For the text-containing cell, return its midpoint in [X, Y] coordinate format. 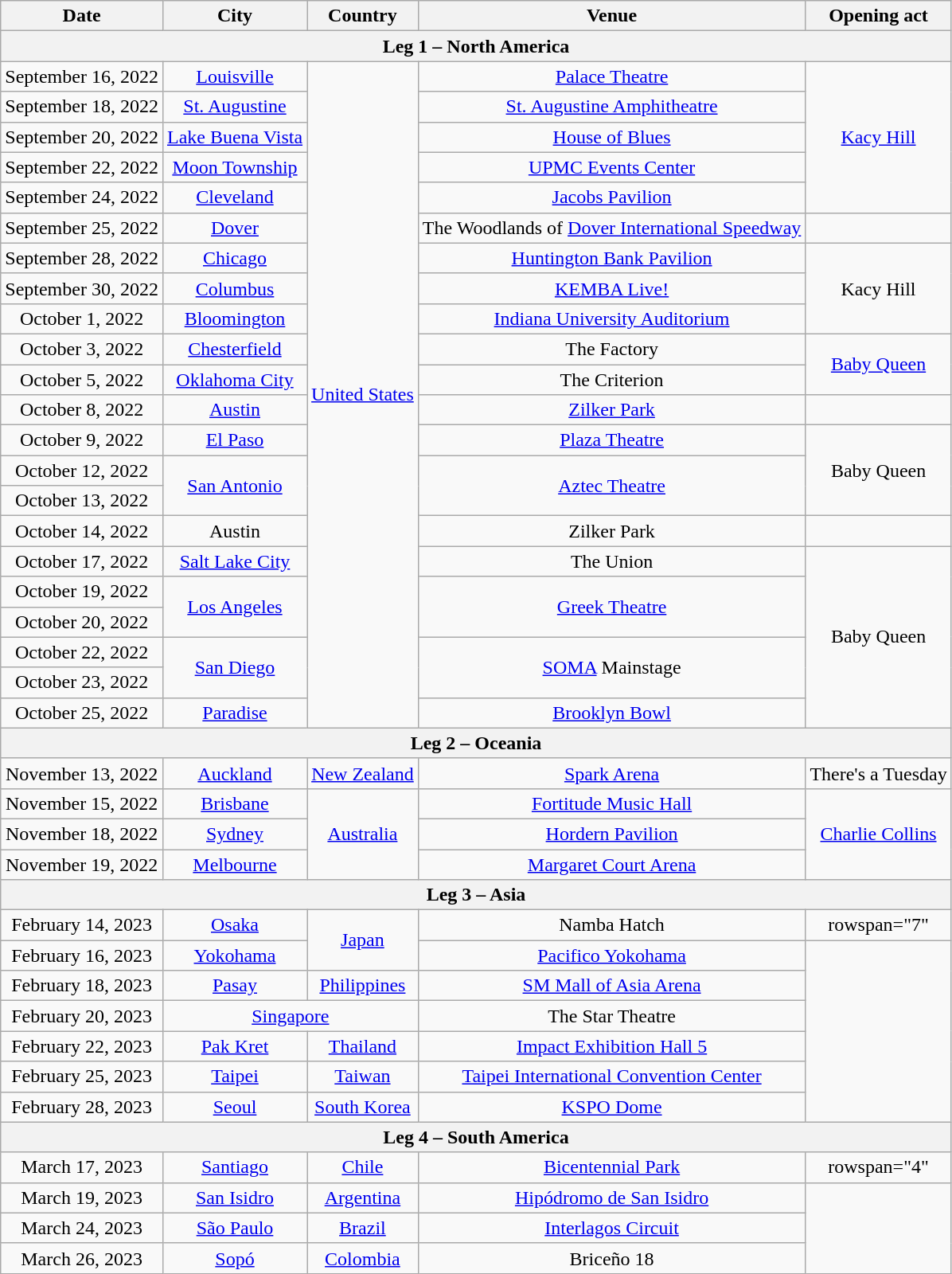
Bicentennial Park [611, 1167]
Opening act [879, 16]
United States [363, 395]
Sydney [234, 834]
Sopó [234, 1258]
Hipódromo de San Isidro [611, 1198]
Cleveland [234, 197]
October 25, 2022 [82, 713]
February 28, 2023 [82, 1107]
Charlie Collins [879, 834]
Spark Arena [611, 773]
SM Mall of Asia Arena [611, 986]
March 19, 2023 [82, 1198]
KEMBA Live! [611, 288]
October 19, 2022 [82, 592]
House of Blues [611, 137]
Columbus [234, 288]
Los Angeles [234, 607]
September 18, 2022 [82, 107]
Greek Theatre [611, 607]
September 22, 2022 [82, 167]
October 3, 2022 [82, 349]
Thailand [363, 1046]
The Criterion [611, 380]
Chile [363, 1167]
March 24, 2023 [82, 1228]
Venue [611, 16]
February 14, 2023 [82, 925]
November 13, 2022 [82, 773]
Osaka [234, 925]
Colombia [363, 1258]
February 25, 2023 [82, 1077]
Australia [363, 834]
Lake Buena Vista [234, 137]
Brazil [363, 1228]
New Zealand [363, 773]
Taiwan [363, 1077]
KSPO Dome [611, 1107]
The Star Theatre [611, 1016]
October 13, 2022 [82, 501]
Louisville [234, 76]
Leg 3 – Asia [476, 895]
October 12, 2022 [82, 471]
February 16, 2023 [82, 955]
Indiana University Auditorium [611, 318]
The Union [611, 561]
Argentina [363, 1198]
September 25, 2022 [82, 228]
October 17, 2022 [82, 561]
October 23, 2022 [82, 682]
February 20, 2023 [82, 1016]
Brisbane [234, 803]
Taipei International Convention Center [611, 1077]
Plaza Theatre [611, 440]
October 14, 2022 [82, 531]
UPMC Events Center [611, 167]
rowspan="7" [879, 925]
The Woodlands of Dover International Speedway [611, 228]
Yokohama [234, 955]
Chicago [234, 258]
San Antonio [234, 486]
October 1, 2022 [82, 318]
November 18, 2022 [82, 834]
Auckland [234, 773]
Palace Theatre [611, 76]
October 9, 2022 [82, 440]
Brooklyn Bowl [611, 713]
Huntington Bank Pavilion [611, 258]
City [234, 16]
Taipei [234, 1077]
Dover [234, 228]
Leg 1 – North America [476, 46]
September 28, 2022 [82, 258]
Briceño 18 [611, 1258]
Santiago [234, 1167]
October 8, 2022 [82, 410]
Pacifico Yokohama [611, 955]
Jacobs Pavilion [611, 197]
Impact Exhibition Hall 5 [611, 1046]
San Isidro [234, 1198]
Melbourne [234, 864]
Salt Lake City [234, 561]
September 16, 2022 [82, 76]
Leg 4 – South America [476, 1137]
Moon Township [234, 167]
September 20, 2022 [82, 137]
Fortitude Music Hall [611, 803]
November 19, 2022 [82, 864]
Namba Hatch [611, 925]
São Paulo [234, 1228]
South Korea [363, 1107]
Leg 2 – Oceania [476, 743]
March 26, 2023 [82, 1258]
November 15, 2022 [82, 803]
September 24, 2022 [82, 197]
El Paso [234, 440]
St. Augustine Amphitheatre [611, 107]
Country [363, 16]
Oklahoma City [234, 380]
October 20, 2022 [82, 622]
Paradise [234, 713]
March 17, 2023 [82, 1167]
Chesterfield [234, 349]
Date [82, 16]
Pasay [234, 986]
October 22, 2022 [82, 652]
Philippines [363, 986]
Interlagos Circuit [611, 1228]
There's a Tuesday [879, 773]
Margaret Court Arena [611, 864]
St. Augustine [234, 107]
rowspan="4" [879, 1167]
Singapore [290, 1016]
The Factory [611, 349]
Pak Kret [234, 1046]
Hordern Pavilion [611, 834]
Seoul [234, 1107]
San Diego [234, 667]
Bloomington [234, 318]
October 5, 2022 [82, 380]
Japan [363, 940]
February 22, 2023 [82, 1046]
February 18, 2023 [82, 986]
SOMA Mainstage [611, 667]
Aztec Theatre [611, 486]
September 30, 2022 [82, 288]
